Provide the [x, y] coordinate of the cell's center where the given text is located.  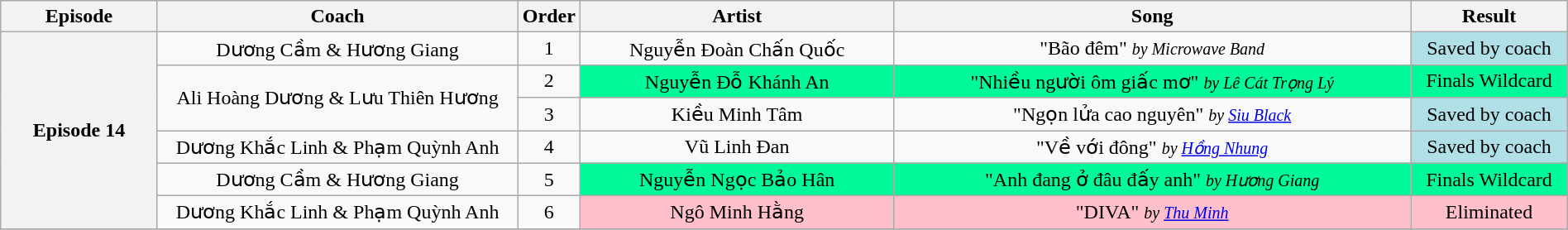
3 [549, 114]
Song [1153, 17]
"Nhiều người ôm giấc mơ" by Lê Cát Trọng Lý [1153, 81]
1 [549, 49]
Order [549, 17]
"Bão đêm" by Microwave Band [1153, 49]
Kiều Minh Tâm [738, 114]
Episode 14 [79, 131]
Nguyễn Ngọc Bảo Hân [738, 180]
Nguyễn Đỗ Khánh An [738, 81]
"DIVA" by Thu Minh [1153, 213]
Result [1489, 17]
Nguyễn Đoàn Chấn Quốc [738, 49]
"Ngọn lửa cao nguyên" by Siu Black [1153, 114]
5 [549, 180]
Ngô Minh Hằng [738, 213]
2 [549, 81]
6 [549, 213]
Ali Hoàng Dương & Lưu Thiên Hương [337, 98]
4 [549, 147]
"Về với đông" by Hồng Nhung [1153, 147]
"Anh đang ở đâu đấy anh" by Hương Giang [1153, 180]
Eliminated [1489, 213]
Coach [337, 17]
Episode [79, 17]
Artist [738, 17]
Vũ Linh Đan [738, 147]
